Detect which cell encompasses the target text, then output its (X, Y) center coordinate. 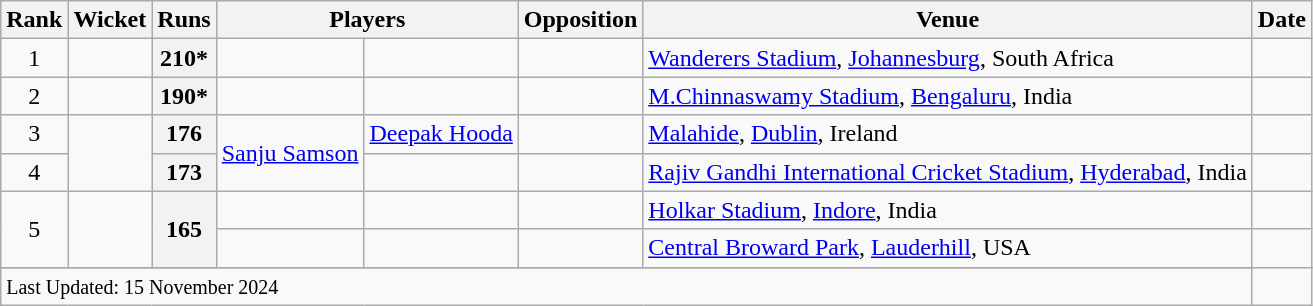
Wicket (110, 20)
Venue (948, 20)
Malahide, Dublin, Ireland (948, 134)
Runs (184, 20)
176 (184, 134)
165 (184, 229)
3 (34, 134)
Wanderers Stadium, Johannesburg, South Africa (948, 58)
190* (184, 96)
Date (1282, 20)
4 (34, 172)
Sanju Samson (290, 153)
Holkar Stadium, Indore, India (948, 210)
Central Broward Park, Lauderhill, USA (948, 248)
173 (184, 172)
Last Updated: 15 November 2024 (627, 286)
Players (367, 20)
Rajiv Gandhi International Cricket Stadium, Hyderabad, India (948, 172)
210* (184, 58)
Deepak Hooda (441, 134)
M.Chinnaswamy Stadium, Bengaluru, India (948, 96)
5 (34, 229)
Rank (34, 20)
2 (34, 96)
Opposition (580, 20)
1 (34, 58)
